Capture the cell that displays the provided text and extract its (X, Y) central coordinate. 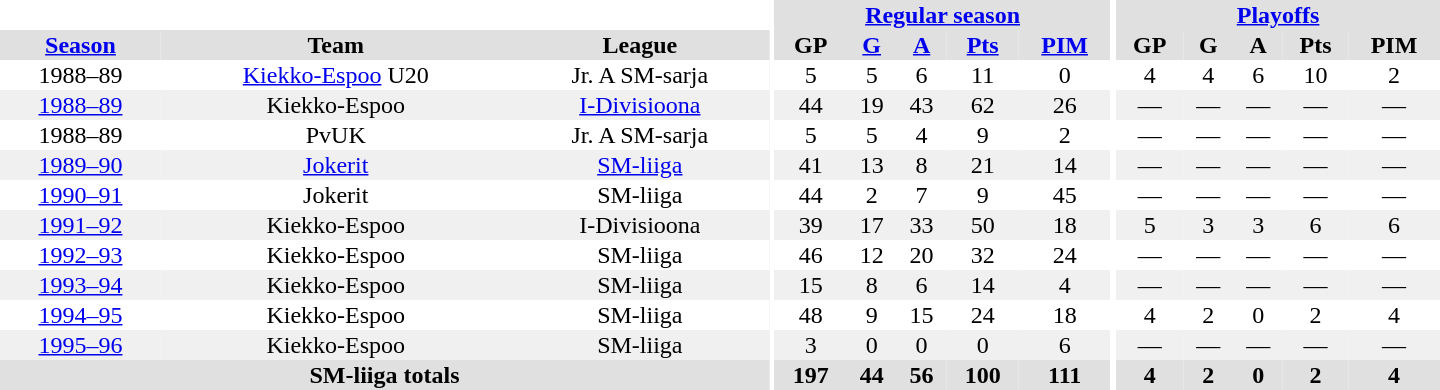
League (640, 45)
48 (811, 315)
12 (872, 255)
111 (1065, 375)
Kiekko-Espoo U20 (336, 75)
Regular season (943, 15)
7 (922, 195)
Team (336, 45)
33 (922, 225)
PvUK (336, 135)
1989–90 (80, 165)
197 (811, 375)
46 (811, 255)
17 (872, 225)
19 (872, 105)
62 (983, 105)
39 (811, 225)
11 (983, 75)
26 (1065, 105)
56 (922, 375)
100 (983, 375)
41 (811, 165)
Playoffs (1278, 15)
Season (80, 45)
20 (922, 255)
50 (983, 225)
10 (1316, 75)
1995–96 (80, 345)
SM-liiga totals (384, 375)
43 (922, 105)
1991–92 (80, 225)
13 (872, 165)
32 (983, 255)
1994–95 (80, 315)
1993–94 (80, 285)
1992–93 (80, 255)
21 (983, 165)
1990–91 (80, 195)
45 (1065, 195)
